Capture the cell that displays the provided text and extract its (X, Y) central coordinate. 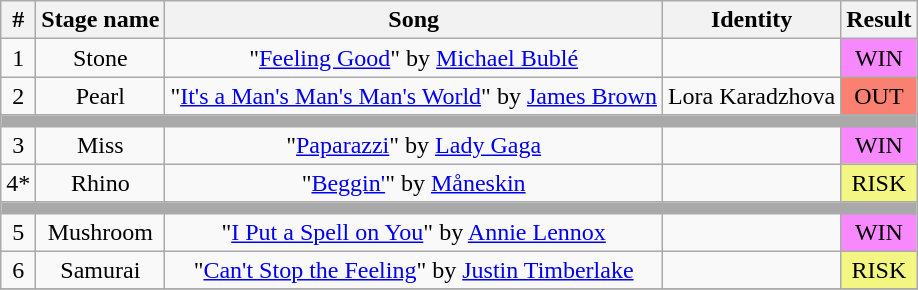
4* (18, 183)
Stage name (100, 20)
6 (18, 270)
"Feeling Good" by Michael Bublé (414, 58)
"Beggin'" by Måneskin (414, 183)
"Can't Stop the Feeling" by Justin Timberlake (414, 270)
Rhino (100, 183)
OUT (879, 96)
"It's a Man's Man's Man's World" by James Brown (414, 96)
Lora Karadzhova (751, 96)
Samurai (100, 270)
Stone (100, 58)
"Paparazzi" by Lady Gaga (414, 145)
Result (879, 20)
1 (18, 58)
5 (18, 232)
Identity (751, 20)
Miss (100, 145)
Song (414, 20)
3 (18, 145)
2 (18, 96)
"I Put a Spell on You" by Annie Lennox (414, 232)
Mushroom (100, 232)
# (18, 20)
Pearl (100, 96)
